Locate the cell with the specified text and output its [X, Y] center coordinate. 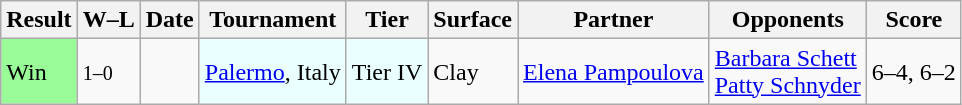
1–0 [108, 72]
Tier IV [387, 72]
Surface [473, 20]
Score [914, 20]
Result [39, 20]
Date [170, 20]
Win [39, 72]
Tier [387, 20]
Palermo, Italy [272, 72]
Elena Pampoulova [614, 72]
Partner [614, 20]
Barbara Schett Patty Schnyder [788, 72]
Opponents [788, 20]
6–4, 6–2 [914, 72]
Clay [473, 72]
W–L [108, 20]
Tournament [272, 20]
